For the text-containing cell, return its midpoint in (X, Y) coordinate format. 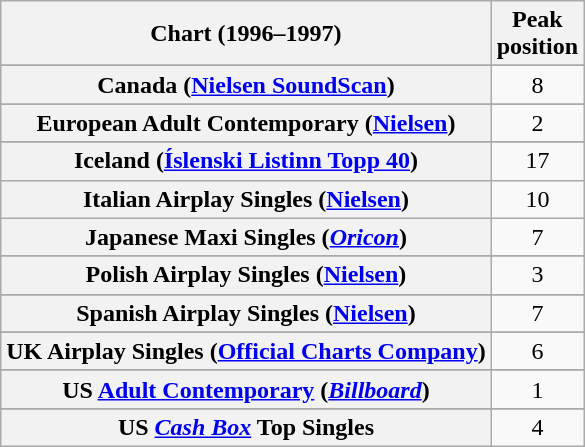
European Adult Contemporary (Nielsen) (246, 123)
US Cash Box Top Singles (246, 427)
Japanese Maxi Singles (Oricon) (246, 237)
Chart (1996–1997) (246, 34)
2 (537, 123)
8 (537, 85)
Peakposition (537, 34)
Italian Airplay Singles (Nielsen) (246, 199)
10 (537, 199)
US Adult Contemporary (Billboard) (246, 389)
Spanish Airplay Singles (Nielsen) (246, 313)
Polish Airplay Singles (Nielsen) (246, 275)
Canada (Nielsen SoundScan) (246, 85)
17 (537, 161)
3 (537, 275)
4 (537, 427)
Iceland (Íslenski Listinn Topp 40) (246, 161)
UK Airplay Singles (Official Charts Company) (246, 351)
6 (537, 351)
1 (537, 389)
